Provide the [X, Y] coordinate of the cell's center where the given text is located.  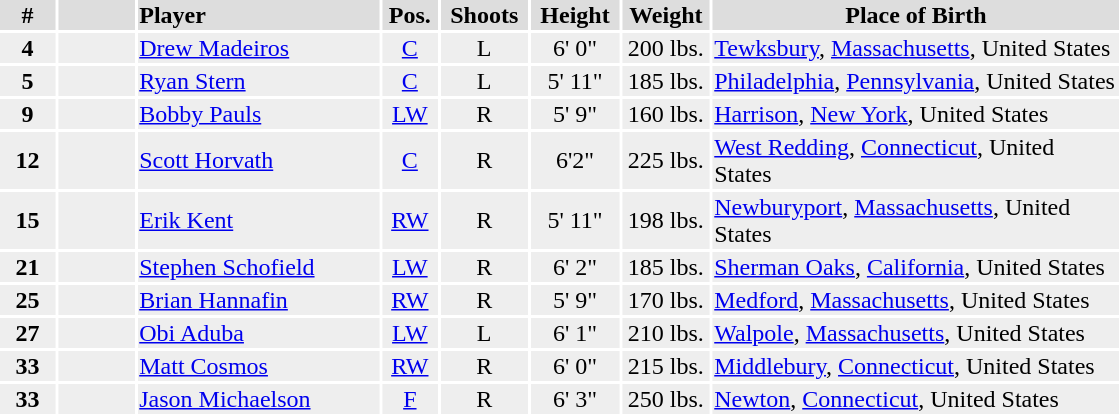
4 [28, 48]
15 [28, 220]
6'2" [575, 160]
6' 1" [575, 333]
200 lbs. [666, 48]
Medford, Massachusetts, United States [916, 300]
Bobby Pauls [259, 114]
# [28, 15]
27 [28, 333]
Ryan Stern [259, 81]
12 [28, 160]
225 lbs. [666, 160]
6' 3" [575, 399]
6' 2" [575, 267]
Obi Aduba [259, 333]
Scott Horvath [259, 160]
Philadelphia, Pennsylvania, United States [916, 81]
Erik Kent [259, 220]
Matt Cosmos [259, 366]
Brian Hannafin [259, 300]
210 lbs. [666, 333]
Middlebury, Connecticut, United States [916, 366]
160 lbs. [666, 114]
9 [28, 114]
Walpole, Massachusetts, United States [916, 333]
West Redding, Connecticut, United States [916, 160]
Place of Birth [916, 15]
Drew Madeiros [259, 48]
Harrison, New York, United States [916, 114]
Jason Michaelson [259, 399]
F [410, 399]
250 lbs. [666, 399]
Height [575, 15]
Pos. [410, 15]
21 [28, 267]
5 [28, 81]
Stephen Schofield [259, 267]
Newton, Connecticut, United States [916, 399]
170 lbs. [666, 300]
Weight [666, 15]
Shoots [484, 15]
Newburyport, Massachusetts, United States [916, 220]
Tewksbury, Massachusetts, United States [916, 48]
215 lbs. [666, 366]
Sherman Oaks, California, United States [916, 267]
Player [259, 15]
25 [28, 300]
198 lbs. [666, 220]
